For the text-containing cell, return its midpoint in [X, Y] coordinate format. 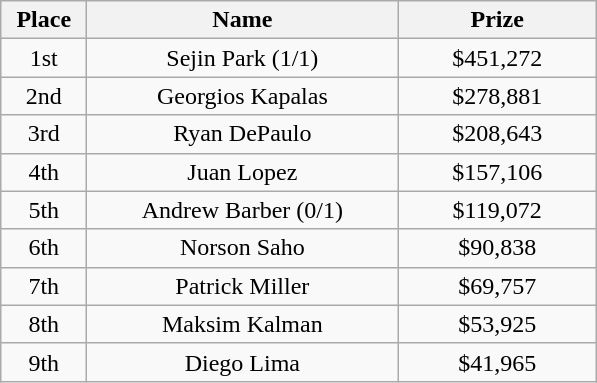
Ryan DePaulo [242, 134]
7th [44, 286]
Georgios Kapalas [242, 96]
4th [44, 172]
6th [44, 248]
3rd [44, 134]
Andrew Barber (0/1) [242, 210]
8th [44, 324]
Norson Saho [242, 248]
$119,072 [498, 210]
Juan Lopez [242, 172]
$157,106 [498, 172]
$53,925 [498, 324]
9th [44, 362]
Diego Lima [242, 362]
Place [44, 20]
Prize [498, 20]
$451,272 [498, 58]
$90,838 [498, 248]
$208,643 [498, 134]
$278,881 [498, 96]
Maksim Kalman [242, 324]
Sejin Park (1/1) [242, 58]
5th [44, 210]
$69,757 [498, 286]
1st [44, 58]
$41,965 [498, 362]
Patrick Miller [242, 286]
2nd [44, 96]
Name [242, 20]
